Identify which cell holds the provided text, then report its [X, Y] central coordinate. 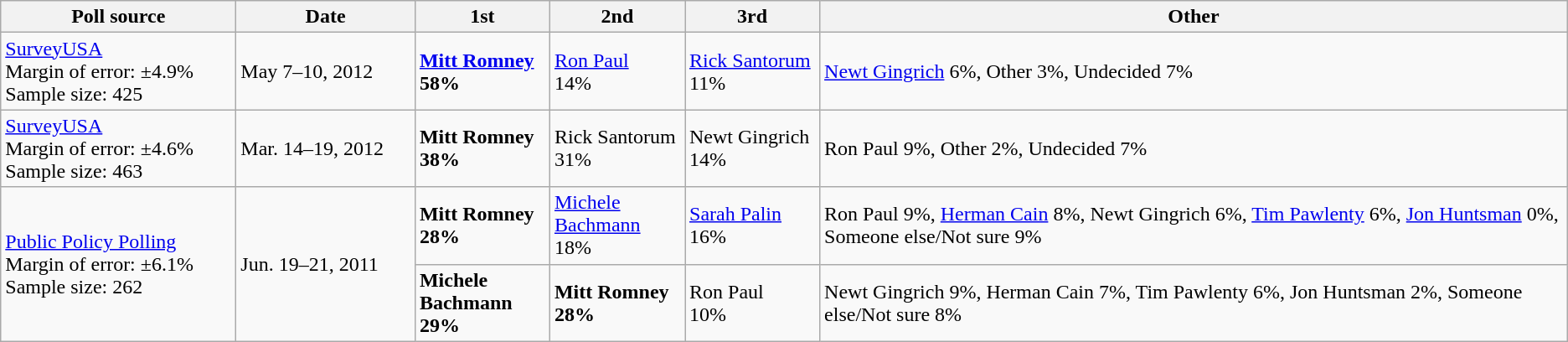
Jun. 19–21, 2011 [326, 264]
Mar. 14–19, 2012 [326, 148]
Newt Gingrich 9%, Herman Cain 7%, Tim Pawlenty 6%, Jon Huntsman 2%, Someone else/Not sure 8% [1194, 303]
SurveyUSAMargin of error: ±4.6% Sample size: 463 [119, 148]
Ron Paul 14% [616, 71]
Ron Paul 9%, Other 2%, Undecided 7% [1194, 148]
Other [1194, 17]
2nd [616, 17]
3rd [752, 17]
Poll source [119, 17]
Mitt Romney 58% [482, 71]
Mitt Romney 38% [482, 148]
Rick Santorum 31% [616, 148]
Newt Gingrich 6%, Other 3%, Undecided 7% [1194, 71]
Date [326, 17]
Ron Paul 10% [752, 303]
Michele Bachmann 18% [616, 225]
May 7–10, 2012 [326, 71]
Newt Gingrich 14% [752, 148]
Rick Santorum 11% [752, 71]
1st [482, 17]
Public Policy PollingMargin of error: ±6.1% Sample size: 262 [119, 264]
Sarah Palin 16% [752, 225]
Michele Bachmann 29% [482, 303]
Ron Paul 9%, Herman Cain 8%, Newt Gingrich 6%, Tim Pawlenty 6%, Jon Huntsman 0%, Someone else/Not sure 9% [1194, 225]
SurveyUSAMargin of error: ±4.9% Sample size: 425 [119, 71]
